Scan for the cell matching the given text and deliver its [X, Y] coordinate at center. 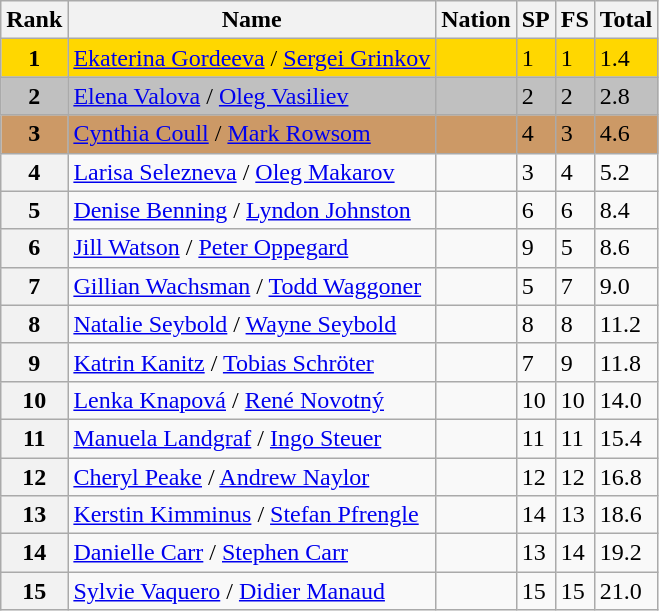
Cynthia Coull / Mark Rowsom [252, 134]
Name [252, 20]
Rank [34, 20]
8.6 [626, 248]
Gillian Wachsman / Todd Waggoner [252, 286]
11.8 [626, 362]
Cheryl Peake / Andrew Naylor [252, 477]
Lenka Knapová / René Novotný [252, 400]
Katrin Kanitz / Tobias Schröter [252, 362]
Larisa Selezneva / Oleg Makarov [252, 172]
11.2 [626, 324]
Natalie Seybold / Wayne Seybold [252, 324]
14.0 [626, 400]
8.4 [626, 210]
18.6 [626, 515]
Sylvie Vaquero / Didier Manaud [252, 591]
Danielle Carr / Stephen Carr [252, 553]
19.2 [626, 553]
Jill Watson / Peter Oppegard [252, 248]
15.4 [626, 438]
Denise Benning / Lyndon Johnston [252, 210]
Ekaterina Gordeeva / Sergei Grinkov [252, 58]
FS [574, 20]
2.8 [626, 96]
Nation [476, 20]
4.6 [626, 134]
Kerstin Kimminus / Stefan Pfrengle [252, 515]
Elena Valova / Oleg Vasiliev [252, 96]
9.0 [626, 286]
Total [626, 20]
16.8 [626, 477]
SP [536, 20]
1.4 [626, 58]
Manuela Landgraf / Ingo Steuer [252, 438]
21.0 [626, 591]
5.2 [626, 172]
